Detect which cell encompasses the target text, then output its [x, y] center coordinate. 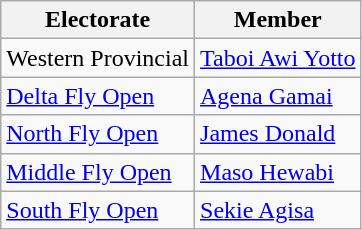
James Donald [278, 134]
Delta Fly Open [98, 96]
Middle Fly Open [98, 172]
Agena Gamai [278, 96]
South Fly Open [98, 210]
Sekie Agisa [278, 210]
Taboi Awi Yotto [278, 58]
Maso Hewabi [278, 172]
Electorate [98, 20]
Western Provincial [98, 58]
North Fly Open [98, 134]
Member [278, 20]
